Provide the [x, y] coordinate of the cell's center where the given text is located.  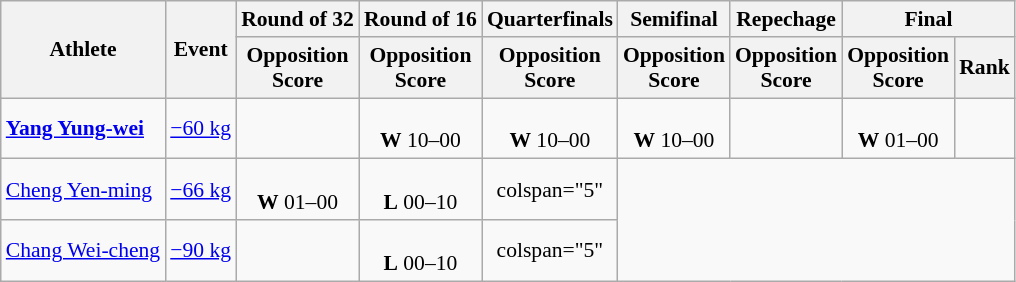
Round of 32 [298, 19]
Chang Wei-cheng [83, 250]
−60 kg [200, 128]
Quarterfinals [550, 19]
Final [928, 19]
−90 kg [200, 250]
−66 kg [200, 190]
Repechage [786, 19]
Yang Yung-wei [83, 128]
Cheng Yen-ming [83, 190]
Event [200, 50]
Semifinal [674, 19]
Rank [984, 68]
Athlete [83, 50]
Round of 16 [420, 19]
